Return the [x, y] coordinate for the center point of the cell that contains the specified text.  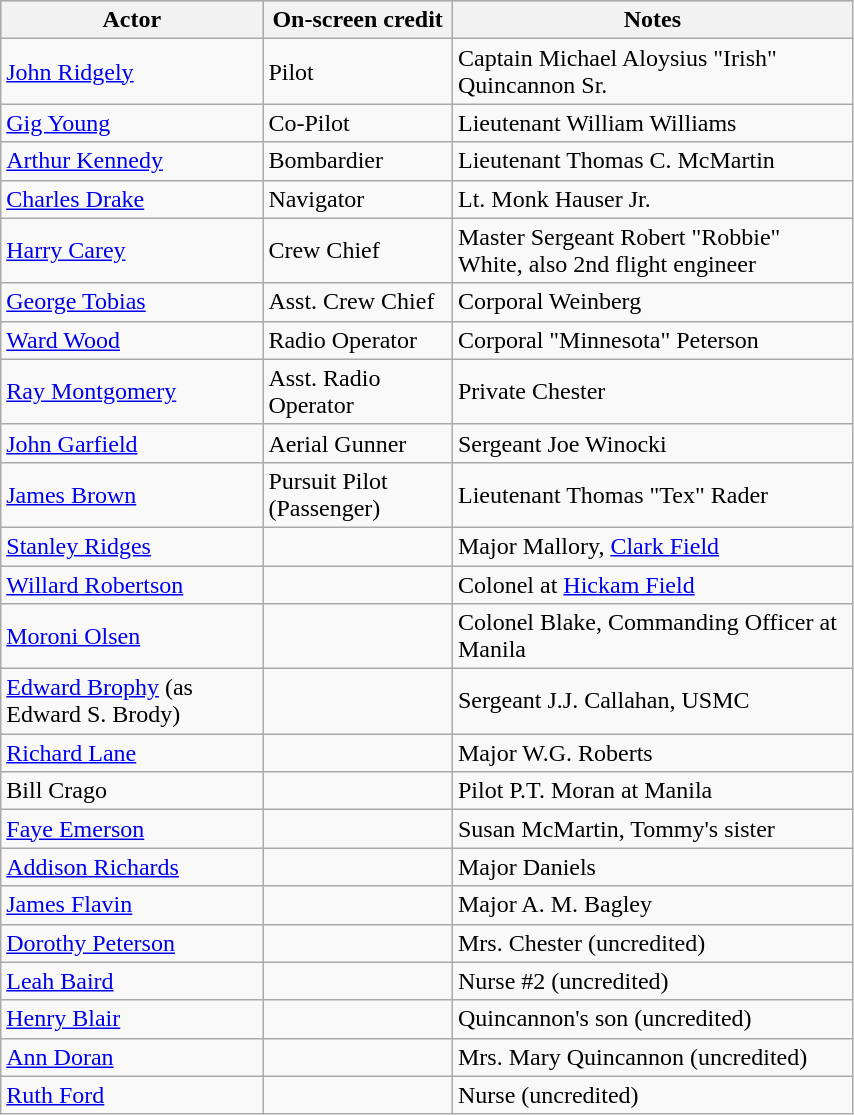
Major A. M. Bagley [652, 905]
Bombardier [358, 161]
Co-Pilot [358, 123]
Nurse #2 (uncredited) [652, 981]
Sergeant Joe Winocki [652, 443]
Mrs. Chester (uncredited) [652, 943]
Pilot P.T. Moran at Manila [652, 791]
Arthur Kennedy [132, 161]
Aerial Gunner [358, 443]
Asst. Radio Operator [358, 392]
Navigator [358, 199]
John Ridgely [132, 72]
Actor [132, 20]
Mrs. Mary Quincannon (uncredited) [652, 1057]
Quincannon's son (uncredited) [652, 1019]
Lieutenant Thomas "Tex" Rader [652, 494]
Ray Montgomery [132, 392]
Bill Crago [132, 791]
Susan McMartin, Tommy's sister [652, 829]
Stanley Ridges [132, 546]
Lieutenant William Williams [652, 123]
Ward Wood [132, 340]
John Garfield [132, 443]
Gig Young [132, 123]
Leah Baird [132, 981]
Radio Operator [358, 340]
Moroni Olsen [132, 636]
Colonel at Hickam Field [652, 585]
Dorothy Peterson [132, 943]
Pilot [358, 72]
Colonel Blake, Commanding Officer at Manila [652, 636]
George Tobias [132, 302]
Harry Carey [132, 250]
Sergeant J.J. Callahan, USMC [652, 702]
Captain Michael Aloysius "Irish" Quincannon Sr. [652, 72]
James Brown [132, 494]
Private Chester [652, 392]
Crew Chief [358, 250]
Major Daniels [652, 867]
Addison Richards [132, 867]
Willard Robertson [132, 585]
Major Mallory, Clark Field [652, 546]
Major W.G. Roberts [652, 753]
Nurse (uncredited) [652, 1095]
Corporal "Minnesota" Peterson [652, 340]
Ruth Ford [132, 1095]
Corporal Weinberg [652, 302]
Richard Lane [132, 753]
Pursuit Pilot (Passenger) [358, 494]
Asst. Crew Chief [358, 302]
Faye Emerson [132, 829]
Master Sergeant Robert "Robbie" White, also 2nd flight engineer [652, 250]
On-screen credit [358, 20]
James Flavin [132, 905]
Lt. Monk Hauser Jr. [652, 199]
Charles Drake [132, 199]
Ann Doran [132, 1057]
Edward Brophy (as Edward S. Brody) [132, 702]
Henry Blair [132, 1019]
Lieutenant Thomas C. McMartin [652, 161]
Notes [652, 20]
